Detect which cell encompasses the target text, then output its [x, y] center coordinate. 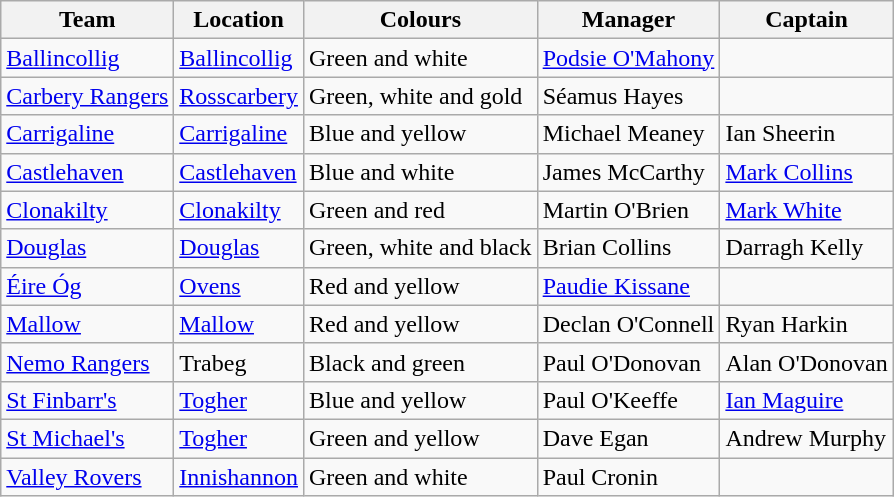
St Finbarr's [88, 400]
Séamus Hayes [628, 96]
Green, white and black [420, 248]
Paul O'Keeffe [628, 400]
Trabeg [239, 362]
Brian Collins [628, 248]
Ryan Harkin [806, 324]
Dave Egan [628, 438]
Colours [420, 20]
Captain [806, 20]
Podsie O'Mahony [628, 58]
Manager [628, 20]
Green and red [420, 210]
Michael Meaney [628, 134]
Nemo Rangers [88, 362]
Ovens [239, 286]
Andrew Murphy [806, 438]
Éire Óg [88, 286]
Martin O'Brien [628, 210]
Innishannon [239, 477]
Paudie Kissane [628, 286]
Location [239, 20]
Black and green [420, 362]
Rosscarbery [239, 96]
Team [88, 20]
James McCarthy [628, 172]
Ian Sheerin [806, 134]
Paul Cronin [628, 477]
Green, white and gold [420, 96]
Paul O'Donovan [628, 362]
Carbery Rangers [88, 96]
Mark Collins [806, 172]
Blue and white [420, 172]
Declan O'Connell [628, 324]
St Michael's [88, 438]
Ian Maguire [806, 400]
Mark White [806, 210]
Green and yellow [420, 438]
Darragh Kelly [806, 248]
Alan O'Donovan [806, 362]
Valley Rovers [88, 477]
